Return the [x, y] coordinate for the center point of the cell that contains the specified text.  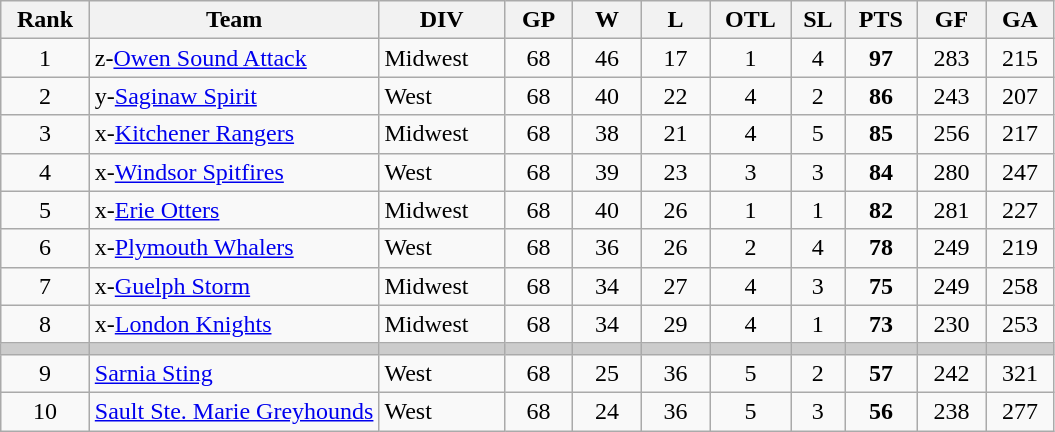
x-Plymouth Whalers [234, 248]
97 [882, 58]
21 [675, 134]
DIV [442, 20]
8 [46, 324]
Sarnia Sting [234, 373]
27 [675, 286]
207 [1020, 96]
215 [1020, 58]
217 [1020, 134]
84 [882, 172]
256 [951, 134]
78 [882, 248]
9 [46, 373]
227 [1020, 210]
10 [46, 411]
7 [46, 286]
PTS [882, 20]
W [607, 20]
85 [882, 134]
230 [951, 324]
57 [882, 373]
258 [1020, 286]
GP [538, 20]
25 [607, 373]
Team [234, 20]
283 [951, 58]
SL [818, 20]
86 [882, 96]
23 [675, 172]
x-Kitchener Rangers [234, 134]
281 [951, 210]
GA [1020, 20]
OTL [750, 20]
219 [1020, 248]
24 [607, 411]
z-Owen Sound Attack [234, 58]
73 [882, 324]
242 [951, 373]
y-Saginaw Spirit [234, 96]
17 [675, 58]
x-Erie Otters [234, 210]
Rank [46, 20]
38 [607, 134]
243 [951, 96]
75 [882, 286]
46 [607, 58]
6 [46, 248]
82 [882, 210]
22 [675, 96]
GF [951, 20]
277 [1020, 411]
x-London Knights [234, 324]
x-Guelph Storm [234, 286]
321 [1020, 373]
29 [675, 324]
238 [951, 411]
x-Windsor Spitfires [234, 172]
L [675, 20]
Sault Ste. Marie Greyhounds [234, 411]
253 [1020, 324]
280 [951, 172]
39 [607, 172]
56 [882, 411]
247 [1020, 172]
